For the text-containing cell, return its midpoint in [X, Y] coordinate format. 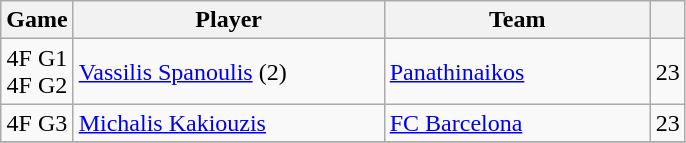
Vassilis Spanoulis (2) [228, 72]
Panathinaikos [517, 72]
Game [37, 20]
4F G3 [37, 123]
4F G14F G2 [37, 72]
FC Barcelona [517, 123]
Team [517, 20]
Player [228, 20]
Michalis Kakiouzis [228, 123]
